Identify which cell holds the provided text, then report its (x, y) central coordinate. 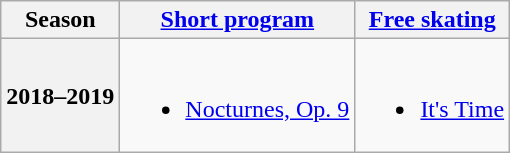
It's Time (432, 96)
2018–2019 (60, 96)
Season (60, 20)
Short program (238, 20)
Free skating (432, 20)
Nocturnes, Op. 9 (238, 96)
